Determine the [x, y] coordinate at the center of the cell enclosing the given text.  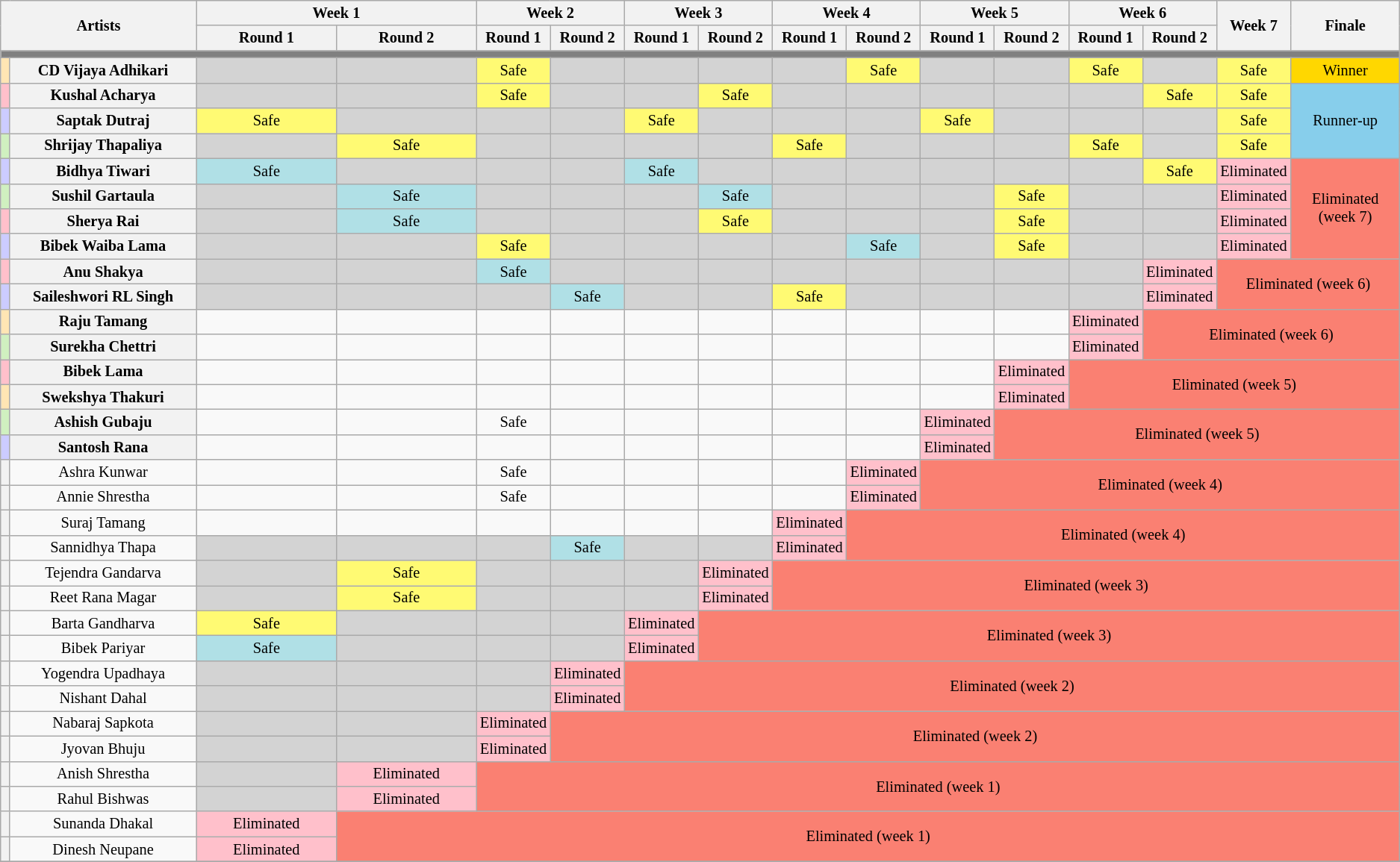
Suraj Tamang [103, 522]
Annie Shrestha [103, 497]
Kushal Acharya [103, 96]
Week 4 [846, 13]
Yogendra Upadhaya [103, 673]
Saileshwori RL Singh [103, 296]
Week 3 [698, 13]
Reet Rana Magar [103, 598]
Finale [1345, 25]
Anish Shrestha [103, 774]
Week 1 [336, 13]
Nabaraj Sapkota [103, 723]
Tejendra Gandarva [103, 572]
Nishant Dahal [103, 699]
Winner [1345, 70]
Ashish Gubaju [103, 422]
Swekshya Thakuri [103, 397]
Eliminated (week 7) [1345, 209]
Week 5 [995, 13]
Sunanda Dhakal [103, 824]
Sherya Rai [103, 221]
Barta Gandharva [103, 623]
Rahul Bishwas [103, 799]
Raju Tamang [103, 322]
Dinesh Neupane [103, 849]
Bibek Lama [103, 372]
Bidhya Tiwari [103, 171]
Bibek Waiba Lama [103, 246]
Saptak Dutraj [103, 121]
Bibek Pariyar [103, 648]
Week 2 [550, 13]
Sannidhya Thapa [103, 548]
Shrijay Thapaliya [103, 146]
Jyovan Bhuju [103, 749]
Ashra Kunwar [103, 472]
Santosh Rana [103, 447]
Runner-up [1345, 121]
Anu Shakya [103, 272]
Week 6 [1142, 13]
CD Vijaya Adhikari [103, 70]
Artists [99, 25]
Sushil Gartaula [103, 196]
Surekha Chettri [103, 347]
Week 7 [1253, 25]
